Determine the (X, Y) coordinate at the center of the cell enclosing the given text.  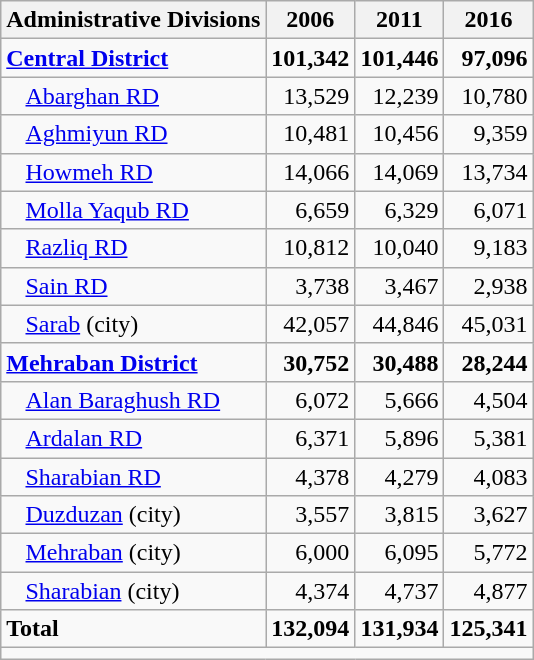
Sain RD (134, 286)
132,094 (310, 629)
Administrative Divisions (134, 20)
42,057 (310, 324)
10,812 (310, 248)
9,359 (488, 134)
9,183 (488, 248)
14,069 (400, 172)
131,934 (400, 629)
4,504 (488, 400)
10,040 (400, 248)
3,557 (310, 515)
4,083 (488, 477)
3,738 (310, 286)
Aghmiyun RD (134, 134)
10,481 (310, 134)
6,071 (488, 210)
3,467 (400, 286)
Sharabian (city) (134, 591)
2016 (488, 20)
30,752 (310, 362)
10,456 (400, 134)
Mehraban (city) (134, 553)
97,096 (488, 58)
28,244 (488, 362)
4,737 (400, 591)
Total (134, 629)
Sharabian RD (134, 477)
3,627 (488, 515)
5,896 (400, 438)
3,815 (400, 515)
5,381 (488, 438)
Sarab (city) (134, 324)
101,342 (310, 58)
101,446 (400, 58)
Razliq RD (134, 248)
2,938 (488, 286)
6,371 (310, 438)
Howmeh RD (134, 172)
Mehraban District (134, 362)
13,529 (310, 96)
5,666 (400, 400)
6,072 (310, 400)
6,329 (400, 210)
44,846 (400, 324)
45,031 (488, 324)
4,378 (310, 477)
Abarghan RD (134, 96)
2011 (400, 20)
5,772 (488, 553)
6,659 (310, 210)
6,000 (310, 553)
10,780 (488, 96)
30,488 (400, 362)
125,341 (488, 629)
2006 (310, 20)
Molla Yaqub RD (134, 210)
13,734 (488, 172)
Ardalan RD (134, 438)
6,095 (400, 553)
Alan Baraghush RD (134, 400)
4,374 (310, 591)
12,239 (400, 96)
4,279 (400, 477)
4,877 (488, 591)
Duzduzan (city) (134, 515)
Central District (134, 58)
14,066 (310, 172)
